Return the [X, Y] coordinate for the center point of the cell that contains the specified text.  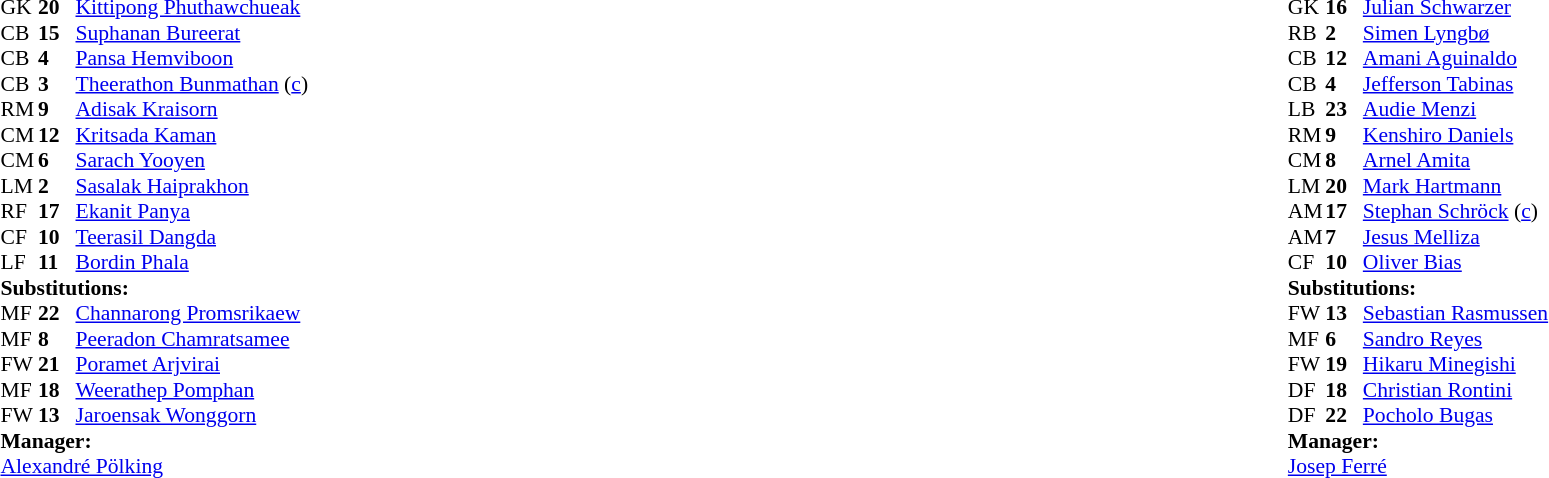
RB [1307, 33]
Audie Menzi [1456, 109]
Jefferson Tabinas [1456, 84]
Kenshiro Daniels [1456, 135]
Jesus Melliza [1456, 237]
LB [1307, 109]
Amani Aguinaldo [1456, 59]
Jaroensak Wonggorn [192, 415]
Channarong Promsrikaew [192, 313]
11 [57, 263]
Pansa Hemviboon [192, 59]
Bordin Phala [192, 263]
Weerathep Pomphan [192, 390]
Hikaru Minegishi [1456, 365]
7 [1344, 237]
Adisak Kraisorn [192, 109]
Ekanit Panya [192, 211]
Stephan Schröck (c) [1456, 211]
Teerasil Dangda [192, 237]
Peeradon Chamratsamee [192, 339]
RF [19, 211]
Kritsada Kaman [192, 135]
Christian Rontini [1456, 390]
21 [57, 365]
Sandro Reyes [1456, 339]
Pocholo Bugas [1456, 415]
19 [1344, 365]
23 [1344, 109]
Poramet Arjvirai [192, 365]
Suphanan Bureerat [192, 33]
3 [57, 84]
Simen Lyngbø [1456, 33]
Oliver Bias [1456, 263]
15 [57, 33]
Mark Hartmann [1456, 186]
Sasalak Haiprakhon [192, 186]
LF [19, 263]
Sebastian Rasmussen [1456, 313]
Theerathon Bunmathan (c) [192, 84]
20 [1344, 186]
Arnel Amita [1456, 161]
Sarach Yooyen [192, 161]
